Locate the cell with the specified text and output its [X, Y] center coordinate. 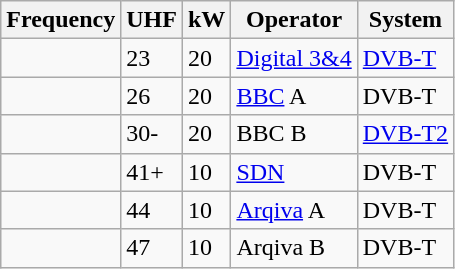
Operator [294, 20]
BBC A [294, 96]
Arqiva A [294, 210]
Arqiva B [294, 248]
kW [206, 20]
23 [152, 58]
Digital 3&4 [294, 58]
BBC B [294, 134]
41+ [152, 172]
26 [152, 96]
Frequency [61, 20]
47 [152, 248]
DVB-T2 [405, 134]
30- [152, 134]
44 [152, 210]
SDN [294, 172]
UHF [152, 20]
System [405, 20]
